Output the [X, Y] coordinate of the center of the cell containing the given text.  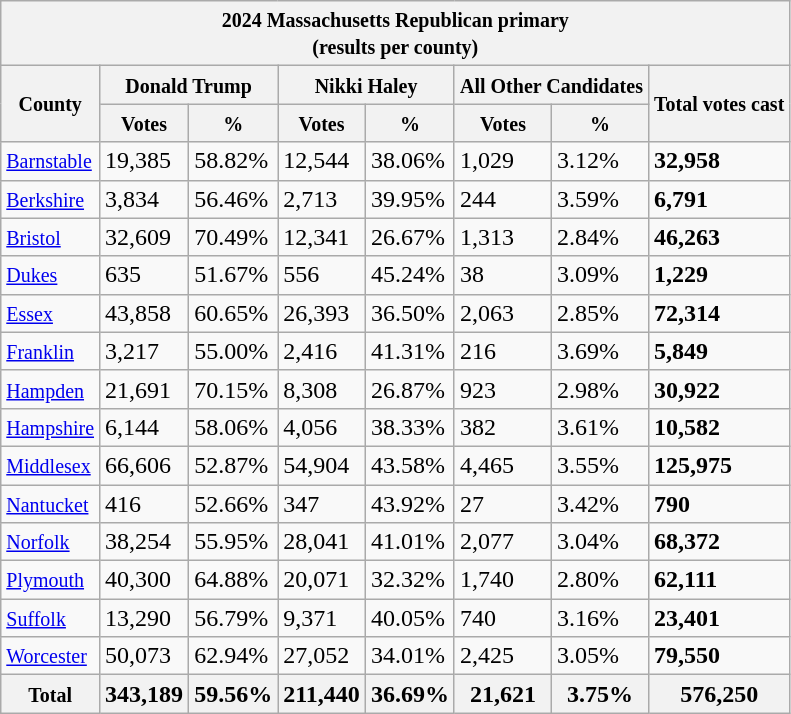
All Other Candidates [551, 85]
556 [322, 275]
Total votes cast [718, 104]
3.42% [600, 503]
51.67% [234, 275]
3.09% [600, 275]
38.06% [410, 161]
55.95% [234, 542]
3.55% [600, 465]
3,217 [144, 351]
58.82% [234, 161]
3.69% [600, 351]
416 [144, 503]
343,189 [144, 694]
64.88% [234, 580]
54,904 [322, 465]
3.04% [600, 542]
1,029 [502, 161]
46,263 [718, 237]
3.61% [600, 427]
382 [502, 427]
43,858 [144, 313]
County [50, 104]
52.66% [234, 503]
70.49% [234, 237]
2.84% [600, 237]
62,111 [718, 580]
2,713 [322, 199]
6,791 [718, 199]
30,922 [718, 389]
Franklin [50, 351]
2.80% [600, 580]
Barnstable [50, 161]
32.32% [410, 580]
Hampshire [50, 427]
3.12% [600, 161]
2.85% [600, 313]
Plymouth [50, 580]
43.58% [410, 465]
21,621 [502, 694]
56.79% [234, 618]
58.06% [234, 427]
50,073 [144, 656]
6,144 [144, 427]
26.67% [410, 237]
38.33% [410, 427]
8,308 [322, 389]
40.05% [410, 618]
27,052 [322, 656]
41.01% [410, 542]
4,465 [502, 465]
Nantucket [50, 503]
3,834 [144, 199]
Norfolk [50, 542]
52.87% [234, 465]
13,290 [144, 618]
211,440 [322, 694]
38 [502, 275]
39.95% [410, 199]
3.05% [600, 656]
Middlesex [50, 465]
40,300 [144, 580]
Worcester [50, 656]
Suffolk [50, 618]
59.56% [234, 694]
45.24% [410, 275]
Donald Trump [189, 85]
Berkshire [50, 199]
216 [502, 351]
19,385 [144, 161]
Essex [50, 313]
Bristol [50, 237]
3.16% [600, 618]
34.01% [410, 656]
2,425 [502, 656]
72,314 [718, 313]
347 [322, 503]
Nikki Haley [366, 85]
55.00% [234, 351]
27 [502, 503]
36.69% [410, 694]
5,849 [718, 351]
26,393 [322, 313]
12,544 [322, 161]
3.59% [600, 199]
60.65% [234, 313]
9,371 [322, 618]
32,958 [718, 161]
635 [144, 275]
4,056 [322, 427]
66,606 [144, 465]
10,582 [718, 427]
41.31% [410, 351]
12,341 [322, 237]
79,550 [718, 656]
2024 Massachusetts Republican primary(results per county) [396, 34]
56.46% [234, 199]
740 [502, 618]
62.94% [234, 656]
2,416 [322, 351]
923 [502, 389]
21,691 [144, 389]
68,372 [718, 542]
23,401 [718, 618]
1,313 [502, 237]
Total [50, 694]
Hampden [50, 389]
790 [718, 503]
32,609 [144, 237]
26.87% [410, 389]
36.50% [410, 313]
125,975 [718, 465]
576,250 [718, 694]
2,077 [502, 542]
20,071 [322, 580]
2.98% [600, 389]
3.75% [600, 694]
244 [502, 199]
43.92% [410, 503]
2,063 [502, 313]
Dukes [50, 275]
70.15% [234, 389]
28,041 [322, 542]
1,229 [718, 275]
38,254 [144, 542]
1,740 [502, 580]
